Search for the cell housing the specified text and yield its (x, y) center coordinate. 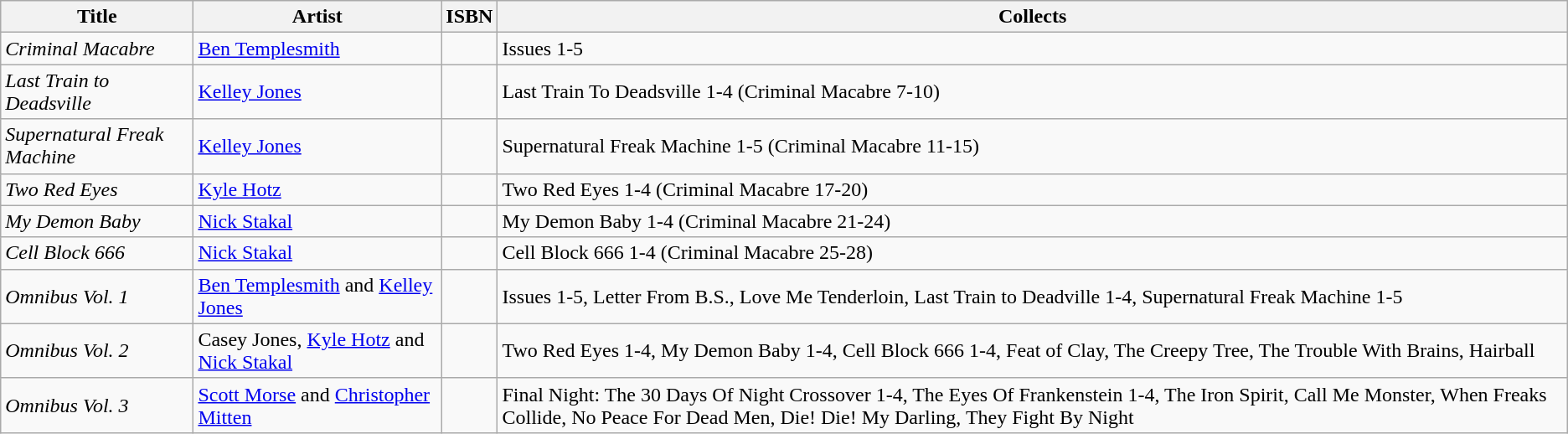
My Demon Baby 1-4 (Criminal Macabre 21-24) (1032, 221)
Last Train to Deadsville (97, 92)
Title (97, 17)
Artist (317, 17)
Collects (1032, 17)
ISBN (469, 17)
Kyle Hotz (317, 189)
Issues 1-5 (1032, 49)
Omnibus Vol. 3 (97, 406)
My Demon Baby (97, 221)
Cell Block 666 (97, 253)
Cell Block 666 1-4 (Criminal Macabre 25-28) (1032, 253)
Scott Morse and Christopher Mitten (317, 406)
Two Red Eyes (97, 189)
Omnibus Vol. 1 (97, 297)
Ben Templesmith and Kelley Jones (317, 297)
Ben Templesmith (317, 49)
Supernatural Freak Machine 1-5 (Criminal Macabre 11-15) (1032, 146)
Last Train To Deadsville 1-4 (Criminal Macabre 7-10) (1032, 92)
Supernatural Freak Machine (97, 146)
Two Red Eyes 1-4, My Demon Baby 1-4, Cell Block 666 1-4, Feat of Clay, The Creepy Tree, The Trouble With Brains, Hairball (1032, 350)
Casey Jones, Kyle Hotz and Nick Stakal (317, 350)
Omnibus Vol. 2 (97, 350)
Two Red Eyes 1-4 (Criminal Macabre 17-20) (1032, 189)
Criminal Macabre (97, 49)
Issues 1-5, Letter From B.S., Love Me Tenderloin, Last Train to Deadville 1-4, Supernatural Freak Machine 1-5 (1032, 297)
